Output the [X, Y] coordinate of the center of the cell containing the given text.  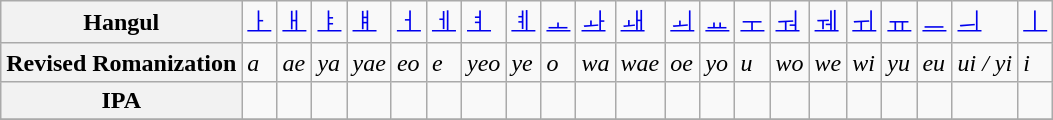
we [828, 62]
wo [790, 62]
ㅣ [1036, 22]
a [260, 62]
o [558, 62]
Hangul [122, 22]
wa [596, 62]
yae [369, 62]
yo [718, 62]
ㅘ [596, 22]
ㅕ [483, 22]
ㅢ [985, 22]
ㅠ [900, 22]
ㅜ [752, 22]
yu [900, 62]
ㅓ [408, 22]
eo [408, 62]
ㅚ [682, 22]
ㅟ [864, 22]
ㅡ [934, 22]
ㅐ [294, 22]
wi [864, 62]
ㅏ [260, 22]
u [752, 62]
ae [294, 62]
ㅔ [444, 22]
e [444, 62]
eu [934, 62]
IPA [122, 100]
Revised Romanization [122, 62]
i [1036, 62]
ㅙ [640, 22]
wae [640, 62]
ye [524, 62]
ya [330, 62]
ㅗ [558, 22]
ui / yi [985, 62]
ㅛ [718, 22]
ㅖ [524, 22]
ㅒ [369, 22]
ㅝ [790, 22]
ㅑ [330, 22]
yeo [483, 62]
ㅞ [828, 22]
oe [682, 62]
